Extract the (x, y) coordinate from the center of the cell holding the provided text.  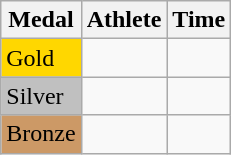
Athlete (124, 20)
Bronze (41, 134)
Gold (41, 58)
Silver (41, 96)
Time (199, 20)
Medal (41, 20)
